Determine the [X, Y] coordinate at the center of the cell enclosing the given text.  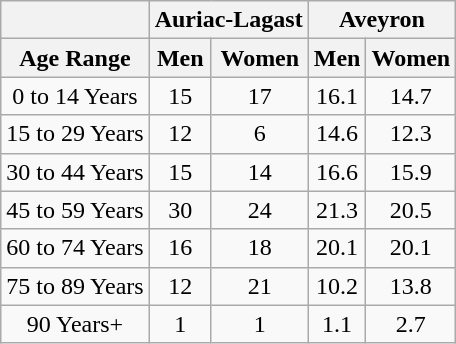
13.8 [411, 286]
21 [260, 286]
17 [260, 96]
14.6 [337, 134]
14.7 [411, 96]
Aveyron [382, 20]
21.3 [337, 210]
15.9 [411, 172]
0 to 14 Years [75, 96]
10.2 [337, 286]
24 [260, 210]
20.5 [411, 210]
1.1 [337, 324]
15 to 29 Years [75, 134]
75 to 89 Years [75, 286]
16 [180, 248]
Age Range [75, 58]
6 [260, 134]
16.1 [337, 96]
2.7 [411, 324]
Auriac-Lagast [228, 20]
12.3 [411, 134]
30 to 44 Years [75, 172]
45 to 59 Years [75, 210]
90 Years+ [75, 324]
16.6 [337, 172]
14 [260, 172]
18 [260, 248]
60 to 74 Years [75, 248]
30 [180, 210]
